Return the (x, y) coordinate for the center point of the cell that contains the specified text.  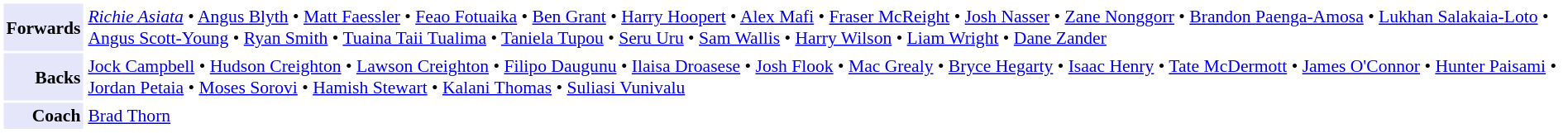
Backs (43, 76)
Brad Thorn (825, 116)
Coach (43, 116)
Forwards (43, 26)
